Pinpoint the cell where the given text exists, returning its [x, y] midpoint coordinate. 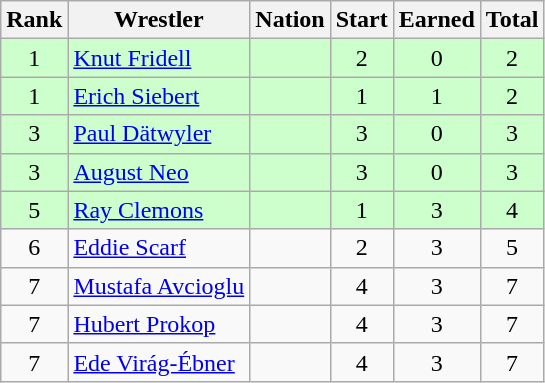
Start [362, 20]
Earned [436, 20]
Paul Dätwyler [159, 134]
Erich Siebert [159, 96]
Nation [290, 20]
August Neo [159, 172]
Total [512, 20]
Eddie Scarf [159, 248]
6 [34, 248]
Ray Clemons [159, 210]
Rank [34, 20]
Ede Virág-Ébner [159, 362]
Knut Fridell [159, 58]
Hubert Prokop [159, 324]
Wrestler [159, 20]
Mustafa Avcioglu [159, 286]
